Detect which cell encompasses the target text, then output its [X, Y] center coordinate. 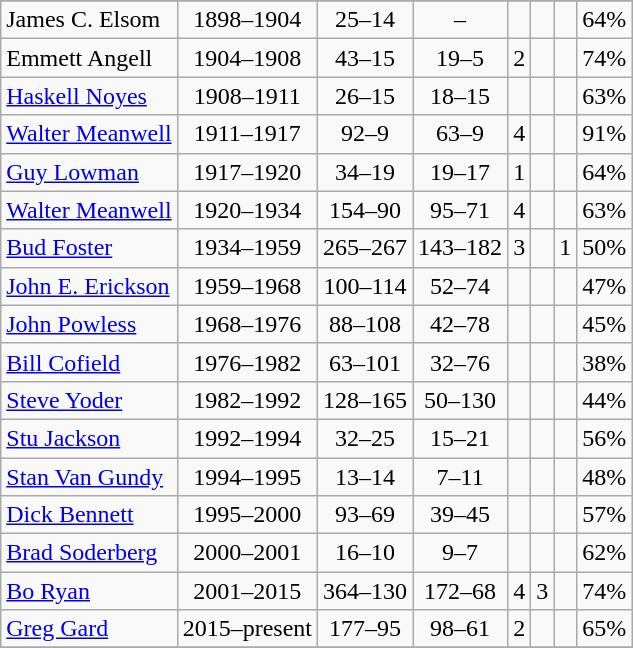
7–11 [460, 477]
44% [604, 400]
19–17 [460, 172]
18–15 [460, 96]
Stu Jackson [89, 438]
42–78 [460, 324]
100–114 [366, 286]
1994–1995 [247, 477]
1959–1968 [247, 286]
2000–2001 [247, 553]
1917–1920 [247, 172]
1911–1917 [247, 134]
Haskell Noyes [89, 96]
143–182 [460, 248]
9–7 [460, 553]
32–25 [366, 438]
26–15 [366, 96]
16–10 [366, 553]
93–69 [366, 515]
2015–present [247, 629]
Guy Lowman [89, 172]
91% [604, 134]
98–61 [460, 629]
1995–2000 [247, 515]
– [460, 20]
50–130 [460, 400]
38% [604, 362]
154–90 [366, 210]
32–76 [460, 362]
Brad Soderberg [89, 553]
177–95 [366, 629]
1898–1904 [247, 20]
128–165 [366, 400]
Bud Foster [89, 248]
1976–1982 [247, 362]
92–9 [366, 134]
James C. Elsom [89, 20]
2001–2015 [247, 591]
1908–1911 [247, 96]
57% [604, 515]
Greg Gard [89, 629]
47% [604, 286]
48% [604, 477]
1904–1908 [247, 58]
52–74 [460, 286]
45% [604, 324]
56% [604, 438]
1920–1934 [247, 210]
John Powless [89, 324]
Dick Bennett [89, 515]
172–68 [460, 591]
63–9 [460, 134]
Emmett Angell [89, 58]
John E. Erickson [89, 286]
Bill Cofield [89, 362]
43–15 [366, 58]
19–5 [460, 58]
Stan Van Gundy [89, 477]
265–267 [366, 248]
Steve Yoder [89, 400]
50% [604, 248]
88–108 [366, 324]
39–45 [460, 515]
1968–1976 [247, 324]
1934–1959 [247, 248]
62% [604, 553]
364–130 [366, 591]
Bo Ryan [89, 591]
63–101 [366, 362]
1982–1992 [247, 400]
25–14 [366, 20]
34–19 [366, 172]
13–14 [366, 477]
65% [604, 629]
1992–1994 [247, 438]
95–71 [460, 210]
15–21 [460, 438]
